For the text-containing cell, return its midpoint in (x, y) coordinate format. 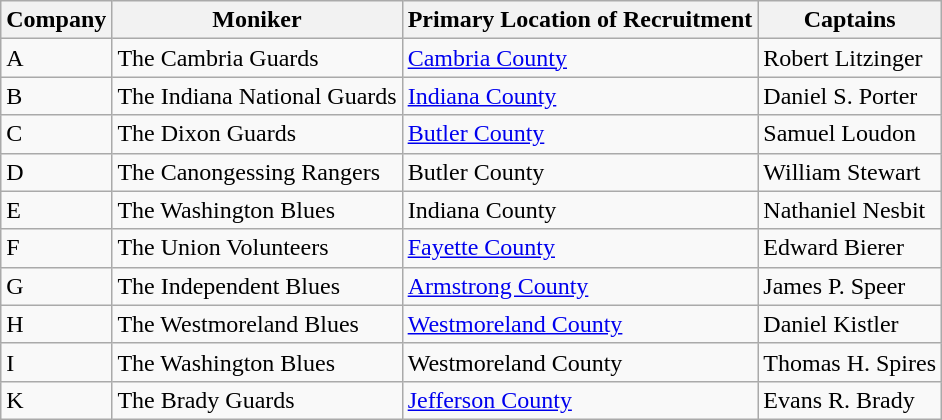
Evans R. Brady (850, 400)
The Cambria Guards (257, 58)
E (56, 210)
Fayette County (580, 248)
The Brady Guards (257, 400)
D (56, 172)
James P. Speer (850, 286)
Nathaniel Nesbit (850, 210)
I (56, 362)
Samuel Loudon (850, 134)
The Indiana National Guards (257, 96)
Captains (850, 20)
K (56, 400)
Robert Litzinger (850, 58)
Thomas H. Spires (850, 362)
C (56, 134)
Jefferson County (580, 400)
Edward Bierer (850, 248)
The Union Volunteers (257, 248)
The Independent Blues (257, 286)
Company (56, 20)
Daniel S. Porter (850, 96)
B (56, 96)
Armstrong County (580, 286)
The Dixon Guards (257, 134)
Primary Location of Recruitment (580, 20)
Moniker (257, 20)
G (56, 286)
William Stewart (850, 172)
A (56, 58)
Cambria County (580, 58)
The Westmoreland Blues (257, 324)
H (56, 324)
F (56, 248)
Daniel Kistler (850, 324)
The Canongessing Rangers (257, 172)
